For the text-containing cell, return its midpoint in [X, Y] coordinate format. 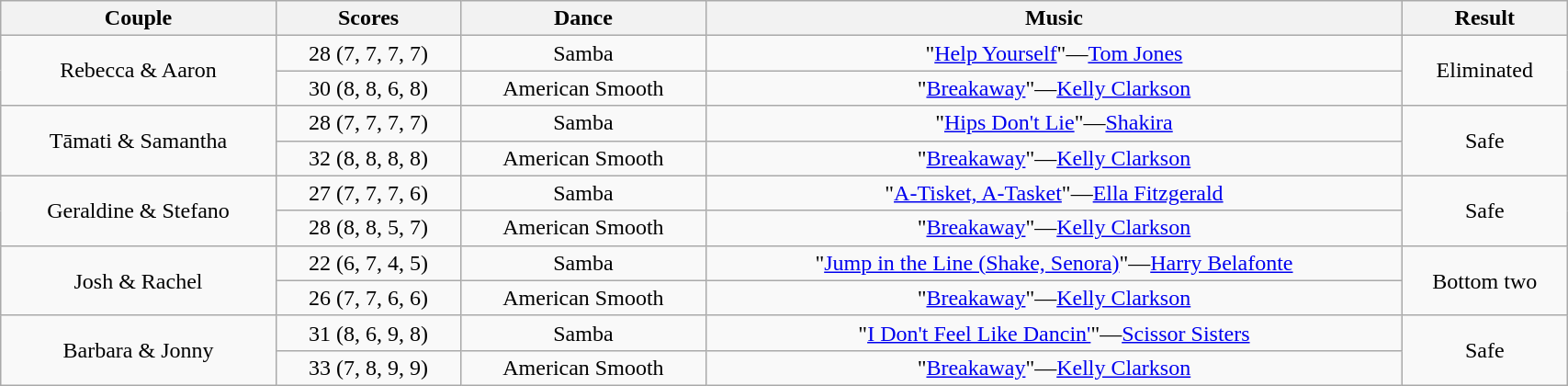
Dance [583, 18]
Geraldine & Stefano [139, 210]
"Jump in the Line (Shake, Senora)"—Harry Belafonte [1055, 263]
Music [1055, 18]
28 (8, 8, 5, 7) [367, 228]
Josh & Rachel [139, 280]
Scores [367, 18]
Tāmati & Samantha [139, 141]
Barbara & Jonny [139, 350]
27 (7, 7, 7, 6) [367, 193]
"Hips Don't Lie"—Shakira [1055, 123]
Result [1484, 18]
Couple [139, 18]
31 (8, 6, 9, 8) [367, 333]
Bottom two [1484, 280]
33 (7, 8, 9, 9) [367, 368]
"Help Yourself"—Tom Jones [1055, 53]
"A-Tisket, A-Tasket"—Ella Fitzgerald [1055, 193]
Rebecca & Aaron [139, 71]
Eliminated [1484, 71]
26 (7, 7, 6, 6) [367, 298]
"I Don't Feel Like Dancin'"—Scissor Sisters [1055, 333]
32 (8, 8, 8, 8) [367, 158]
22 (6, 7, 4, 5) [367, 263]
30 (8, 8, 6, 8) [367, 88]
